Scan for the cell matching the given text and deliver its [X, Y] coordinate at center. 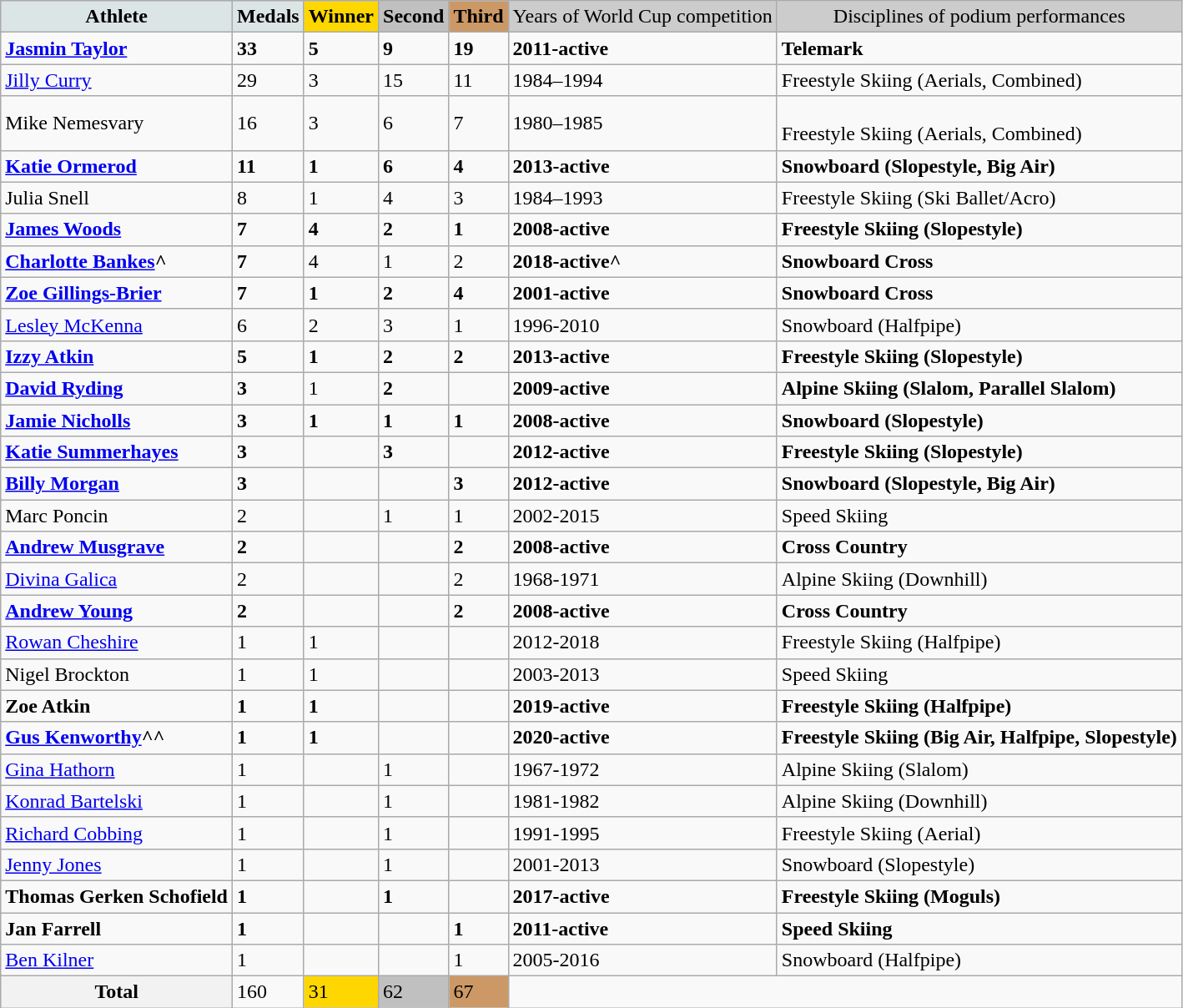
1968-1971 [642, 579]
Julia Snell [117, 198]
Ben Kilner [117, 960]
160 [269, 992]
16 [269, 123]
Lesley McKenna [117, 325]
Andrew Musgrave [117, 547]
Richard Cobbing [117, 833]
Athlete [117, 17]
2020-active [642, 738]
2018-active^ [642, 261]
Disciplines of podium performances [979, 17]
2001-2013 [642, 864]
31 [340, 992]
Konrad Bartelski [117, 801]
Years of World Cup competition [642, 17]
2002-2015 [642, 516]
Winner [340, 17]
Freestyle Skiing (Ski Ballet/Acro) [979, 198]
Total [117, 992]
2005-2016 [642, 960]
Alpine Skiing (Slalom, Parallel Slalom) [979, 388]
Jamie Nicholls [117, 420]
Medals [269, 17]
Billy Morgan [117, 484]
Zoe Gillings-Brier [117, 293]
Gus Kenworthy^^ [117, 738]
Andrew Young [117, 611]
1980–1985 [642, 123]
Katie Summerhayes [117, 452]
1996-2010 [642, 325]
David Ryding [117, 388]
Katie Ormerod [117, 166]
2019-active [642, 706]
Jilly Curry [117, 80]
62 [414, 992]
2009-active [642, 388]
Charlotte Bankes^ [117, 261]
15 [414, 80]
67 [479, 992]
29 [269, 80]
Izzy Atkin [117, 356]
1984–1993 [642, 198]
Marc Poncin [117, 516]
2003-2013 [642, 674]
Zoe Atkin [117, 706]
Freestyle Skiing (Big Air, Halfpipe, Slopestyle) [979, 738]
Divina Galica [117, 579]
2001-active [642, 293]
Freestyle Skiing (Aerial) [979, 833]
Jenny Jones [117, 864]
1967-1972 [642, 769]
Telemark [979, 48]
Second [414, 17]
1984–1994 [642, 80]
2012-2018 [642, 643]
9 [414, 48]
Mike Nemesvary [117, 123]
1981-1982 [642, 801]
2017-active [642, 896]
Rowan Cheshire [117, 643]
8 [269, 198]
1991-1995 [642, 833]
Jasmin Taylor [117, 48]
Gina Hathorn [117, 769]
Freestyle Skiing (Moguls) [979, 896]
Thomas Gerken Schofield [117, 896]
33 [269, 48]
Jan Farrell [117, 929]
Nigel Brockton [117, 674]
Third [479, 17]
James Woods [117, 229]
19 [479, 48]
Alpine Skiing (Slalom) [979, 769]
